From the cell containing the given text, extract its center point as (x, y) coordinate. 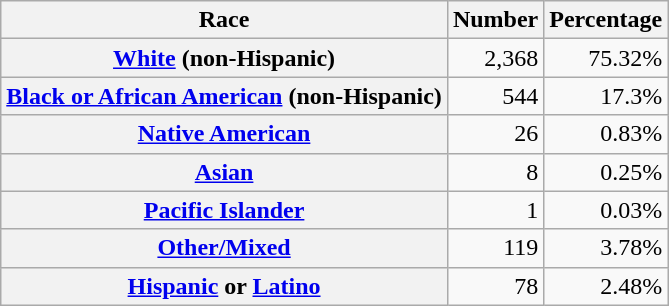
17.3% (606, 96)
0.03% (606, 210)
75.32% (606, 58)
8 (495, 172)
Black or African American (non-Hispanic) (224, 96)
Other/Mixed (224, 248)
1 (495, 210)
119 (495, 248)
Asian (224, 172)
26 (495, 134)
0.83% (606, 134)
544 (495, 96)
Hispanic or Latino (224, 286)
Pacific Islander (224, 210)
Number (495, 20)
3.78% (606, 248)
2,368 (495, 58)
Percentage (606, 20)
78 (495, 286)
Native American (224, 134)
Race (224, 20)
0.25% (606, 172)
White (non-Hispanic) (224, 58)
2.48% (606, 286)
